Provide the [x, y] coordinate of the cell's center where the given text is located.  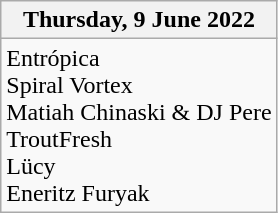
Thursday, 9 June 2022 [139, 20]
EntrópicaSpiral VortexMatiah Chinaski & DJ PereTroutFreshLücyEneritz Furyak [139, 126]
